Pinpoint the cell where the given text exists, returning its (X, Y) midpoint coordinate. 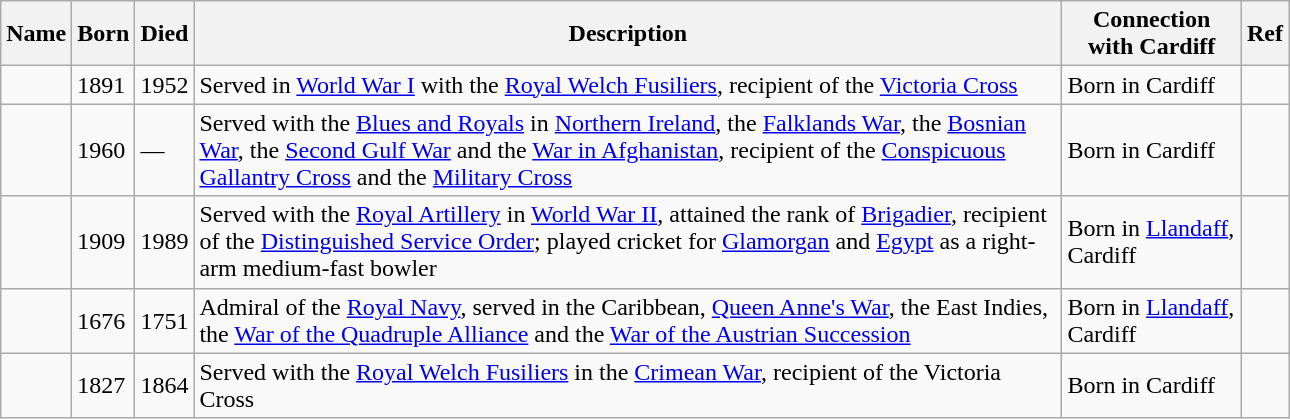
Description (628, 34)
— (164, 150)
1960 (104, 150)
1989 (164, 242)
Died (164, 34)
1909 (104, 242)
Served in World War I with the Royal Welch Fusiliers, recipient of the Victoria Cross (628, 85)
Ref (1264, 34)
Connection with Cardiff (1152, 34)
1864 (164, 386)
Born (104, 34)
Served with the Royal Welch Fusiliers in the Crimean War, recipient of the Victoria Cross (628, 386)
1952 (164, 85)
1751 (164, 320)
1827 (104, 386)
1676 (104, 320)
1891 (104, 85)
Name (36, 34)
